Extract the (X, Y) coordinate from the center of the cell holding the provided text.  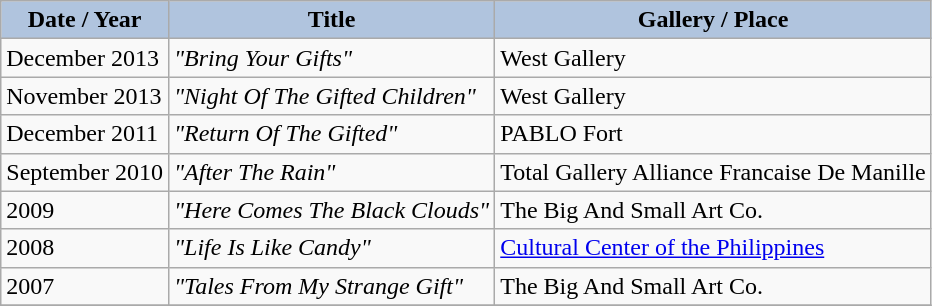
"After The Rain" (331, 172)
September 2010 (85, 172)
Total Gallery Alliance Francaise De Manille (714, 172)
Date / Year (85, 20)
"Here Comes The Black Clouds" (331, 210)
Cultural Center of the Philippines (714, 248)
"Night Of The Gifted Children" (331, 96)
December 2011 (85, 134)
PABLO Fort (714, 134)
November 2013 (85, 96)
December 2013 (85, 58)
Gallery / Place (714, 20)
2008 (85, 248)
2009 (85, 210)
"Tales From My Strange Gift" (331, 286)
2007 (85, 286)
"Return Of The Gifted" (331, 134)
"Bring Your Gifts" (331, 58)
"Life Is Like Candy" (331, 248)
Title (331, 20)
